Extract the [x, y] coordinate from the center of the cell holding the provided text.  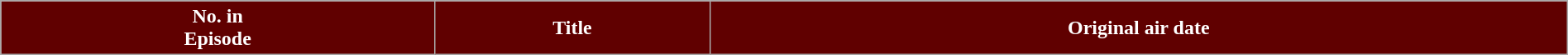
Title [572, 28]
Original air date [1138, 28]
No. inEpisode [218, 28]
